Determine the (x, y) coordinate at the center of the cell enclosing the given text.  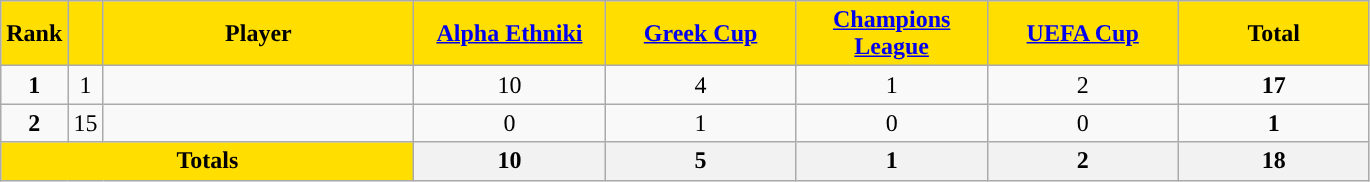
UEFA Cup (1082, 34)
4 (700, 85)
17 (1274, 85)
5 (700, 161)
Totals (208, 161)
Greek Cup (700, 34)
Total (1274, 34)
Champions League (892, 34)
Alpha Ethniki (510, 34)
Player (258, 34)
15 (86, 123)
18 (1274, 161)
Rank (34, 34)
